For the text-containing cell, return its midpoint in [X, Y] coordinate format. 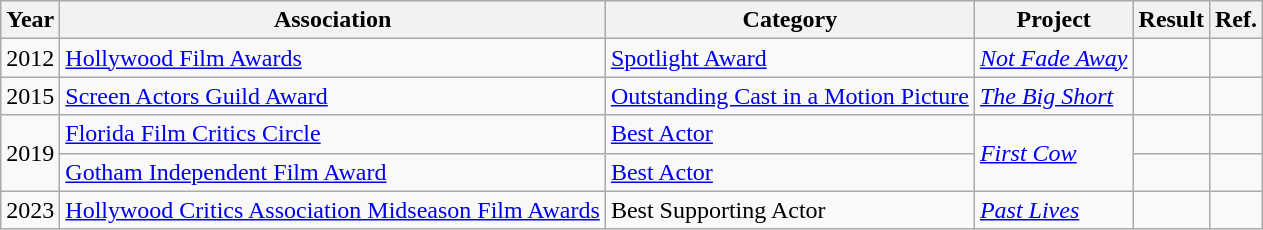
2015 [30, 96]
Year [30, 20]
2012 [30, 58]
Category [790, 20]
The Big Short [1054, 96]
Hollywood Critics Association Midseason Film Awards [333, 210]
2023 [30, 210]
Association [333, 20]
Hollywood Film Awards [333, 58]
Result [1171, 20]
Project [1054, 20]
2019 [30, 153]
Spotlight Award [790, 58]
Best Supporting Actor [790, 210]
First Cow [1054, 153]
Past Lives [1054, 210]
Outstanding Cast in a Motion Picture [790, 96]
Ref. [1236, 20]
Florida Film Critics Circle [333, 134]
Screen Actors Guild Award [333, 96]
Gotham Independent Film Award [333, 172]
Not Fade Away [1054, 58]
